Scan for the cell matching the given text and deliver its (X, Y) coordinate at center. 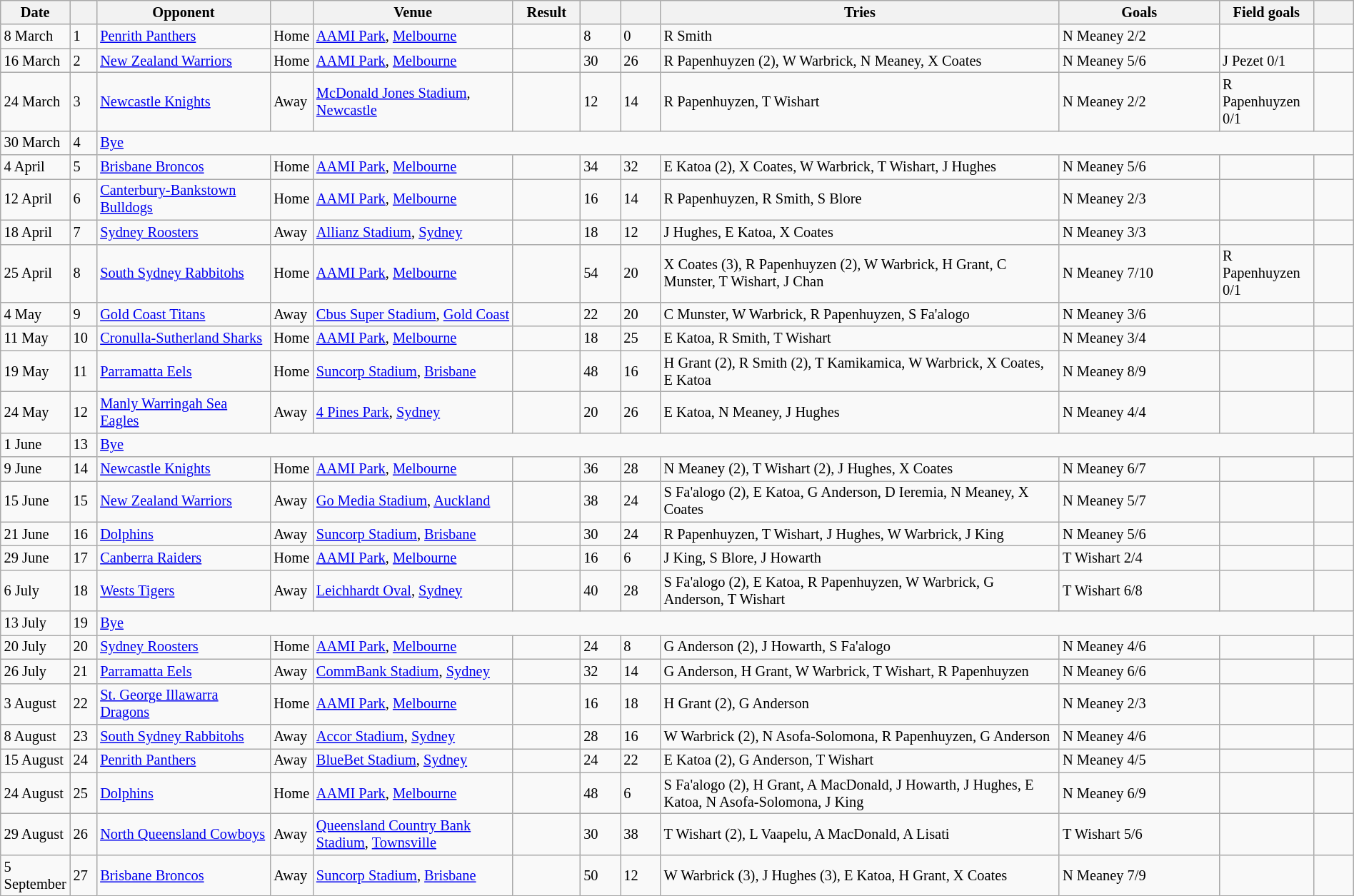
N Meaney 4/5 (1139, 760)
Allianz Stadium, Sydney (413, 232)
36 (600, 469)
11 (84, 371)
5 September (36, 875)
8 August (36, 736)
9 (84, 314)
21 June (36, 534)
4 April (36, 167)
Canterbury-Bankstown Bulldogs (183, 199)
N Meaney 3/4 (1139, 338)
7 (84, 232)
N Meaney (2), T Wishart (2), J Hughes, X Coates (860, 469)
20 July (36, 647)
17 (84, 558)
N Meaney 3/6 (1139, 314)
H Grant (2), R Smith (2), T Kamikamica, W Warbrick, X Coates, E Katoa (860, 371)
Leichhardt Oval, Sydney (413, 590)
24 May (36, 412)
15 (84, 501)
R Smith (860, 36)
6 July (36, 590)
McDonald Jones Stadium, Newcastle (413, 101)
26 July (36, 671)
R Papenhuyzen (2), W Warbrick, N Meaney, X Coates (860, 61)
29 August (36, 834)
5 (84, 167)
3 August (36, 704)
4 May (36, 314)
N Meaney 4/4 (1139, 412)
Opponent (183, 12)
H Grant (2), G Anderson (860, 704)
S Fa'alogo (2), E Katoa, G Anderson, D Ieremia, N Meaney, X Coates (860, 501)
Goals (1139, 12)
27 (84, 875)
11 May (36, 338)
N Meaney 7/9 (1139, 875)
Accor Stadium, Sydney (413, 736)
W Warbrick (3), J Hughes (3), E Katoa, H Grant, X Coates (860, 875)
St. George Illawarra Dragons (183, 704)
25 April (36, 273)
E Katoa (2), X Coates, W Warbrick, T Wishart, J Hughes (860, 167)
C Munster, W Warbrick, R Papenhuyzen, S Fa'alogo (860, 314)
8 March (36, 36)
Tries (860, 12)
BlueBet Stadium, Sydney (413, 760)
4 (84, 143)
24 August (36, 793)
23 (84, 736)
W Warbrick (2), N Asofa-Solomona, R Papenhuyzen, G Anderson (860, 736)
Wests Tigers (183, 590)
G Anderson, H Grant, W Warbrick, T Wishart, R Papenhuyzen (860, 671)
J Pezet 0/1 (1266, 61)
T Wishart 5/6 (1139, 834)
Date (36, 12)
N Meaney 7/10 (1139, 273)
4 Pines Park, Sydney (413, 412)
N Meaney 6/9 (1139, 793)
Field goals (1266, 12)
50 (600, 875)
N Meaney 3/3 (1139, 232)
12 April (36, 199)
34 (600, 167)
19 (84, 623)
N Meaney 8/9 (1139, 371)
N Meaney 5/7 (1139, 501)
21 (84, 671)
30 March (36, 143)
1 (84, 36)
Result (546, 12)
Venue (413, 12)
J Hughes, E Katoa, X Coates (860, 232)
2 (84, 61)
Manly Warringah Sea Eagles (183, 412)
24 March (36, 101)
N Meaney 6/7 (1139, 469)
E Katoa, N Meaney, J Hughes (860, 412)
North Queensland Cowboys (183, 834)
9 June (36, 469)
10 (84, 338)
Queensland Country Bank Stadium, Townsville (413, 834)
13 July (36, 623)
G Anderson (2), J Howarth, S Fa'alogo (860, 647)
0 (641, 36)
1 June (36, 445)
T Wishart 6/8 (1139, 590)
R Papenhuyzen, T Wishart, J Hughes, W Warbrick, J King (860, 534)
Cronulla-Sutherland Sharks (183, 338)
3 (84, 101)
T Wishart 2/4 (1139, 558)
18 April (36, 232)
15 August (36, 760)
S Fa'alogo (2), H Grant, A MacDonald, J Howarth, J Hughes, E Katoa, N Asofa-Solomona, J King (860, 793)
J King, S Blore, J Howarth (860, 558)
19 May (36, 371)
X Coates (3), R Papenhuyzen (2), W Warbrick, H Grant, C Munster, T Wishart, J Chan (860, 273)
16 March (36, 61)
13 (84, 445)
Cbus Super Stadium, Gold Coast (413, 314)
Canberra Raiders (183, 558)
E Katoa, R Smith, T Wishart (860, 338)
R Papenhuyzen, T Wishart (860, 101)
CommBank Stadium, Sydney (413, 671)
N Meaney 6/6 (1139, 671)
R Papenhuyzen, R Smith, S Blore (860, 199)
15 June (36, 501)
S Fa'alogo (2), E Katoa, R Papenhuyzen, W Warbrick, G Anderson, T Wishart (860, 590)
Go Media Stadium, Auckland (413, 501)
T Wishart (2), L Vaapelu, A MacDonald, A Lisati (860, 834)
E Katoa (2), G Anderson, T Wishart (860, 760)
54 (600, 273)
Gold Coast Titans (183, 314)
40 (600, 590)
29 June (36, 558)
